Detect which cell encompasses the target text, then output its [x, y] center coordinate. 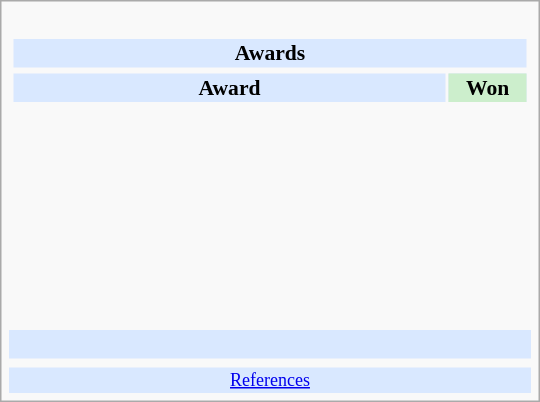
Award [229, 87]
Awards [270, 53]
Awards Award Won [270, 168]
References [270, 380]
Won [488, 87]
